Return [x, y] of the center of cell containing provided text 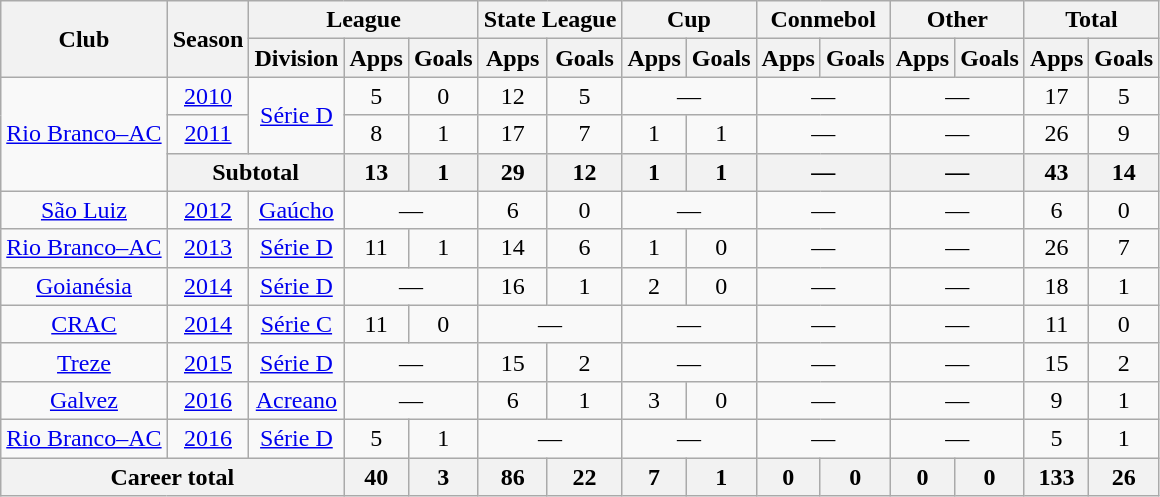
8 [376, 134]
Série C [296, 324]
Goianésia [84, 286]
86 [512, 477]
40 [376, 477]
Other [957, 20]
Gaúcho [296, 210]
16 [512, 286]
43 [1056, 172]
22 [584, 477]
2013 [208, 248]
Cup [689, 20]
Treze [84, 362]
29 [512, 172]
13 [376, 172]
League [364, 20]
CRAC [84, 324]
18 [1056, 286]
2011 [208, 134]
State League [550, 20]
Conmebol [823, 20]
Total [1091, 20]
Season [208, 39]
133 [1056, 477]
Subtotal [256, 172]
Galvez [84, 400]
2012 [208, 210]
São Luiz [84, 210]
Club [84, 39]
Division [296, 58]
2010 [208, 96]
Career total [172, 477]
2015 [208, 362]
Acreano [296, 400]
